Identify which cell holds the provided text, then report its [X, Y] central coordinate. 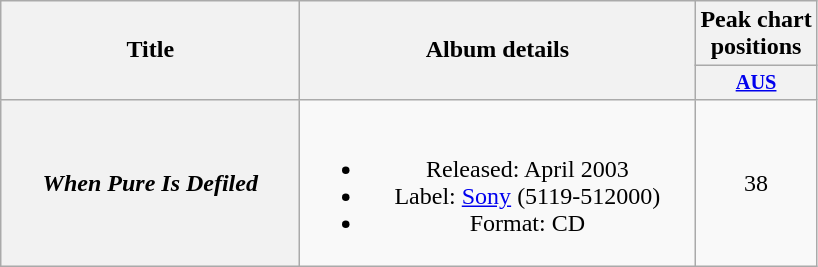
Peak chartpositions [756, 34]
AUS [756, 83]
When Pure Is Defiled [150, 182]
38 [756, 182]
Album details [498, 50]
Title [150, 50]
Released: April 2003Label: Sony (5119-512000)Format: CD [498, 182]
